Return (X, Y) of the center of cell containing provided text 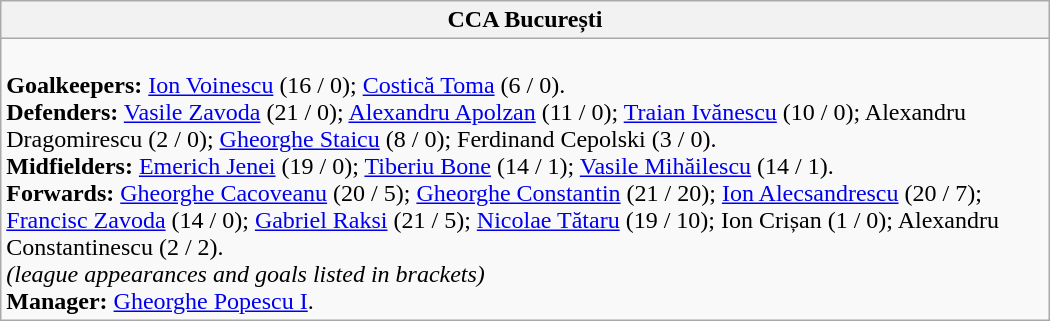
CCA București (525, 20)
